Provide the (x, y) coordinate of the cell's center where the given text is located.  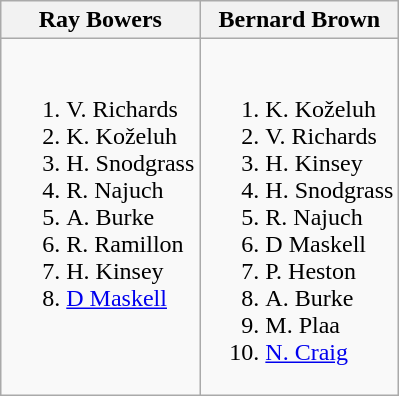
Bernard Brown (300, 20)
K. Koželuh V. Richards H. Kinsey H. Snodgrass R. Najuch D Maskell P. Heston A. Burke M. Plaa N. Craig (300, 217)
V. Richards K. Koželuh H. Snodgrass R. Najuch A. Burke R. Ramillon H. Kinsey D Maskell (100, 217)
Ray Bowers (100, 20)
